Search for the cell housing the specified text and yield its [X, Y] center coordinate. 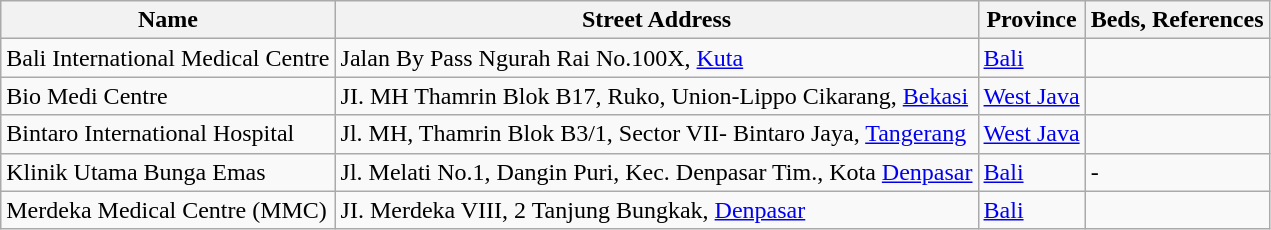
Jl. Melati No.1, Dangin Puri, Kec. Denpasar Tim., Kota Denpasar [656, 172]
Klinik Utama Bunga Emas [168, 172]
Street Address [656, 20]
Bali International Medical Centre [168, 58]
Jl. MH, Thamrin Blok B3/1, Sector VII- Bintaro Jaya, Tangerang [656, 134]
Name [168, 20]
- [1177, 172]
Bio Medi Centre [168, 96]
Province [1032, 20]
Merdeka Medical Centre (MMC) [168, 210]
Beds, References [1177, 20]
Jalan By Pass Ngurah Rai No.100X, Kuta [656, 58]
Bintaro International Hospital [168, 134]
JI. MH Thamrin Blok B17, Ruko, Union-Lippo Cikarang, Bekasi [656, 96]
JI. Merdeka VIII, 2 Tanjung Bungkak, Denpasar [656, 210]
